Determine the (X, Y) coordinate at the center of the cell enclosing the given text.  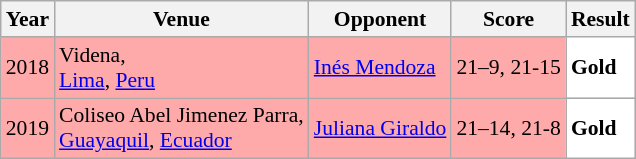
2019 (28, 128)
Year (28, 19)
Videna,Lima, Peru (182, 68)
Juliana Giraldo (380, 128)
Venue (182, 19)
Inés Mendoza (380, 68)
2018 (28, 68)
Result (600, 19)
Coliseo Abel Jimenez Parra,Guayaquil, Ecuador (182, 128)
21–9, 21-15 (508, 68)
21–14, 21-8 (508, 128)
Score (508, 19)
Opponent (380, 19)
